Search for the cell housing the specified text and yield its (X, Y) center coordinate. 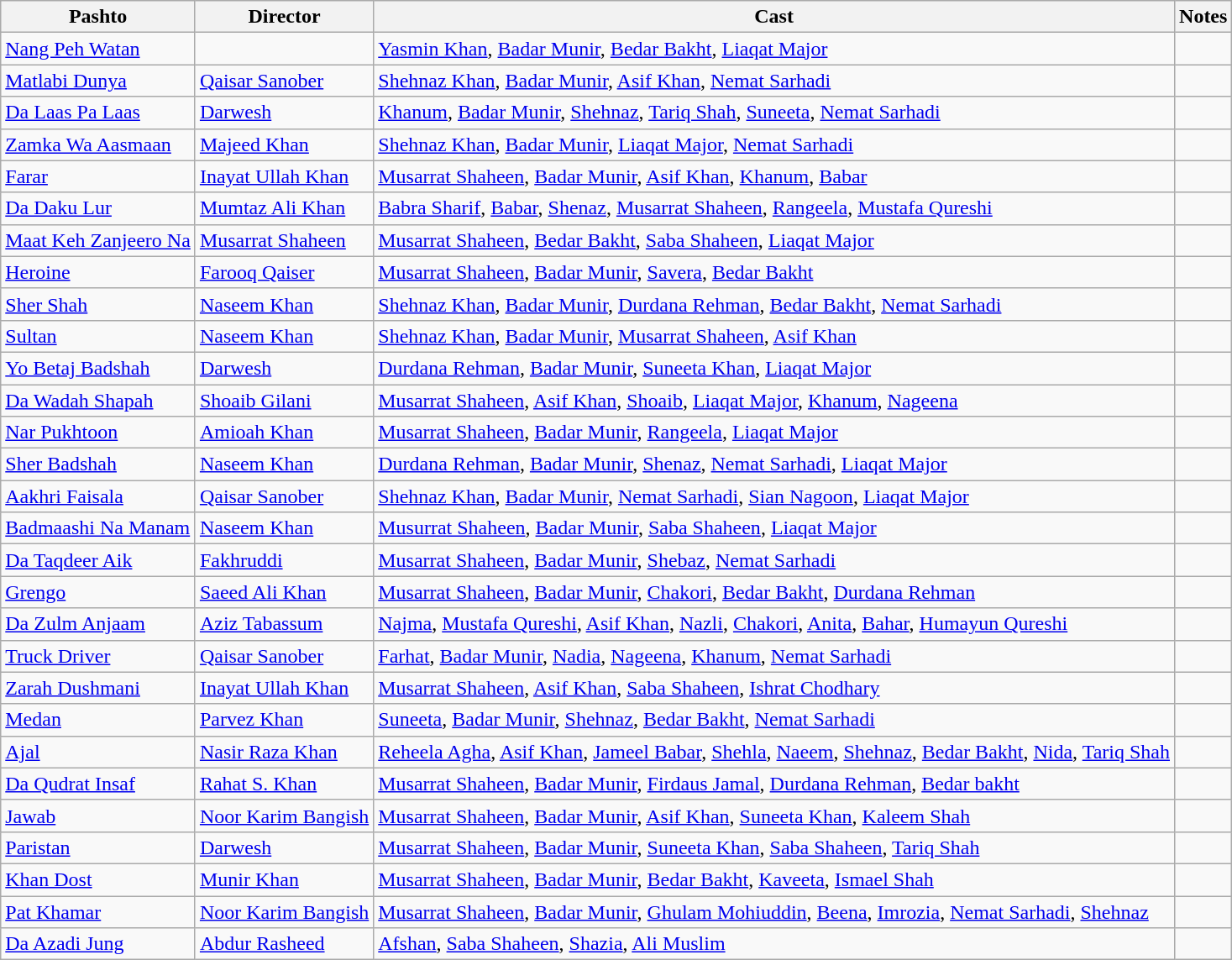
Farhat, Badar Munir, Nadia, Nageena, Khanum, Nemat Sarhadi (774, 656)
Musarrat Shaheen, Badar Munir, Suneeta Khan, Saba Shaheen, Tariq Shah (774, 847)
Truck Driver (98, 656)
Mumtaz Ali Khan (284, 208)
Farooq Qaiser (284, 272)
Munir Khan (284, 879)
Badmaashi Na Manam (98, 528)
Musarrat Shaheen, Badar Munir, Firdaus Jamal, Durdana Rehman, Bedar bakht (774, 784)
Musarrat Shaheen, Badar Munir, Shebaz, Nemat Sarhadi (774, 560)
Jawab (98, 816)
Yasmin Khan, Badar Munir, Bedar Bakht, Liaqat Major (774, 49)
Reheela Agha, Asif Khan, Jameel Babar, Shehla, Naeem, Shehnaz, Bedar Bakht, Nida, Tariq Shah (774, 752)
Musarrat Shaheen, Badar Munir, Ghulam Mohiuddin, Beena, Imrozia, Nemat Sarhadi, Shehnaz (774, 911)
Yo Betaj Badshah (98, 368)
Shehnaz Khan, Badar Munir, Musarrat Shaheen, Asif Khan (774, 336)
Saeed Ali Khan (284, 592)
Farar (98, 176)
Aziz Tabassum (284, 624)
Da Daku Lur (98, 208)
Grengo (98, 592)
Heroine (98, 272)
Musarrat Shaheen, Asif Khan, Saba Shaheen, Ishrat Chodhary (774, 688)
Musurrat Shaheen, Badar Munir, Saba Shaheen, Liaqat Major (774, 528)
Pat Khamar (98, 911)
Da Wadah Shapah (98, 401)
Nang Peh Watan (98, 49)
Durdana Rehman, Badar Munir, Suneeta Khan, Liaqat Major (774, 368)
Shehnaz Khan, Badar Munir, Nemat Sarhadi, Sian Nagoon, Liaqat Major (774, 496)
Medan (98, 720)
Durdana Rehman, Badar Munir, Shenaz, Nemat Sarhadi, Liaqat Major (774, 464)
Matlabi Dunya (98, 81)
Da Zulm Anjaam (98, 624)
Paristan (98, 847)
Khan Dost (98, 879)
Sher Badshah (98, 464)
Musarrat Shaheen, Badar Munir, Asif Khan, Khanum, Babar (774, 176)
Majeed Khan (284, 144)
Musarrat Shaheen, Asif Khan, Shoaib, Liaqat Major, Khanum, Nageena (774, 401)
Shehnaz Khan, Badar Munir, Asif Khan, Nemat Sarhadi (774, 81)
Abdur Rasheed (284, 944)
Musarrat Shaheen, Badar Munir, Rangeela, Liaqat Major (774, 433)
Zarah Dushmani (98, 688)
Zamka Wa Aasmaan (98, 144)
Shehnaz Khan, Badar Munir, Durdana Rehman, Bedar Bakht, Nemat Sarhadi (774, 304)
Da Azadi Jung (98, 944)
Musarrat Shaheen (284, 240)
Najma, Mustafa Qureshi, Asif Khan, Nazli, Chakori, Anita, Bahar, Humayun Qureshi (774, 624)
Pashto (98, 17)
Suneeta, Badar Munir, Shehnaz, Bedar Bakht, Nemat Sarhadi (774, 720)
Nasir Raza Khan (284, 752)
Musarrat Shaheen, Badar Munir, Asif Khan, Suneeta Khan, Kaleem Shah (774, 816)
Musarrat Shaheen, Badar Munir, Bedar Bakht, Kaveeta, Ismael Shah (774, 879)
Ajal (98, 752)
Khanum, Badar Munir, Shehnaz, Tariq Shah, Suneeta, Nemat Sarhadi (774, 113)
Da Taqdeer Aik (98, 560)
Shehnaz Khan, Badar Munir, Liaqat Major, Nemat Sarhadi (774, 144)
Rahat S. Khan (284, 784)
Amioah Khan (284, 433)
Cast (774, 17)
Fakhruddi (284, 560)
Maat Keh Zanjeero Na (98, 240)
Parvez Khan (284, 720)
Da Laas Pa Laas (98, 113)
Director (284, 17)
Aakhri Faisala (98, 496)
Musarrat Shaheen, Badar Munir, Chakori, Bedar Bakht, Durdana Rehman (774, 592)
Nar Pukhtoon (98, 433)
Da Qudrat Insaf (98, 784)
Notes (1203, 17)
Musarrat Shaheen, Bedar Bakht, Saba Shaheen, Liaqat Major (774, 240)
Sher Shah (98, 304)
Sultan (98, 336)
Shoaib Gilani (284, 401)
Musarrat Shaheen, Badar Munir, Savera, Bedar Bakht (774, 272)
Afshan, Saba Shaheen, Shazia, Ali Muslim (774, 944)
Babra Sharif, Babar, Shenaz, Musarrat Shaheen, Rangeela, Mustafa Qureshi (774, 208)
